Extract the (x, y) coordinate from the center of the cell holding the provided text.  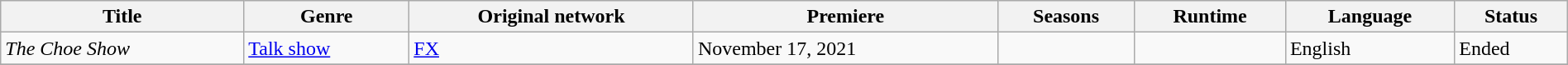
Seasons (1066, 17)
Original network (552, 17)
FX (552, 48)
English (1370, 48)
Title (122, 17)
Language (1370, 17)
Status (1512, 17)
Ended (1512, 48)
Runtime (1211, 17)
The Choe Show (122, 48)
Premiere (845, 17)
Genre (327, 17)
Talk show (327, 48)
November 17, 2021 (845, 48)
